Capture the cell that displays the provided text and extract its [X, Y] central coordinate. 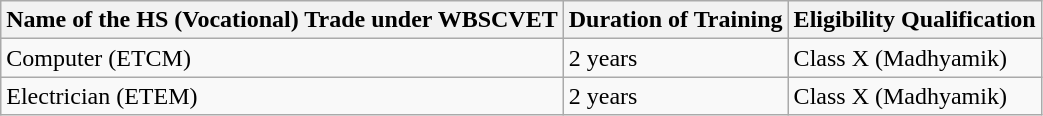
Electrician (ETEM) [282, 96]
Computer (ETCM) [282, 58]
Name of the HS (Vocational) Trade under WBSCVET [282, 20]
Duration of Training [676, 20]
Eligibility Qualification [914, 20]
